From the cell containing the given text, extract its center point as [x, y] coordinate. 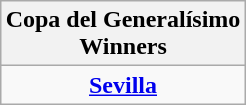
Sevilla [123, 85]
Copa del GeneralísimoWinners [123, 34]
